Pinpoint the cell where the given text exists, returning its (X, Y) midpoint coordinate. 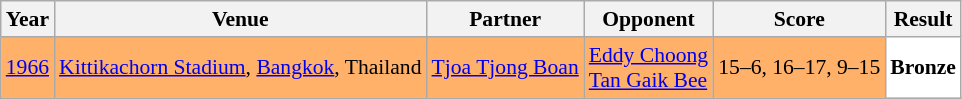
Score (799, 19)
Eddy Choong Tan Gaik Bee (648, 68)
Bronze (923, 68)
Tjoa Tjong Boan (506, 68)
Result (923, 19)
Partner (506, 19)
Venue (240, 19)
Year (28, 19)
Kittikachorn Stadium, Bangkok, Thailand (240, 68)
15–6, 16–17, 9–15 (799, 68)
Opponent (648, 19)
1966 (28, 68)
